Return the [x, y] coordinate for the center point of the cell that contains the specified text.  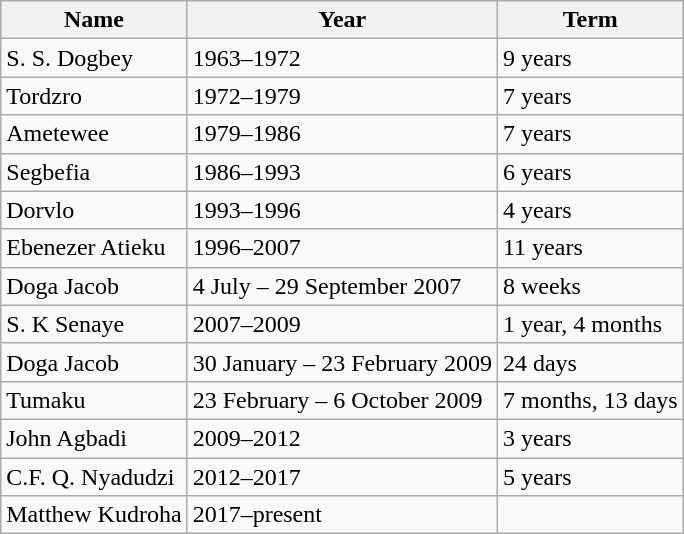
Name [94, 20]
6 years [590, 172]
2007–2009 [342, 324]
1993–1996 [342, 210]
1963–1972 [342, 58]
C.F. Q. Nyadudzi [94, 477]
30 January – 23 February 2009 [342, 362]
John Agbadi [94, 438]
1986–1993 [342, 172]
S. K Senaye [94, 324]
23 February – 6 October 2009 [342, 400]
7 months, 13 days [590, 400]
1972–1979 [342, 96]
2017–present [342, 515]
1996–2007 [342, 248]
Ebenezer Atieku [94, 248]
4 July – 29 September 2007 [342, 286]
24 days [590, 362]
11 years [590, 248]
Matthew Kudroha [94, 515]
8 weeks [590, 286]
3 years [590, 438]
2009–2012 [342, 438]
Dorvlo [94, 210]
2012–2017 [342, 477]
Term [590, 20]
Tordzro [94, 96]
S. S. Dogbey [94, 58]
9 years [590, 58]
1 year, 4 months [590, 324]
Ametewee [94, 134]
Tumaku [94, 400]
5 years [590, 477]
Year [342, 20]
1979–1986 [342, 134]
Segbefia [94, 172]
4 years [590, 210]
